Provide the (x, y) coordinate of the cell's center where the given text is located.  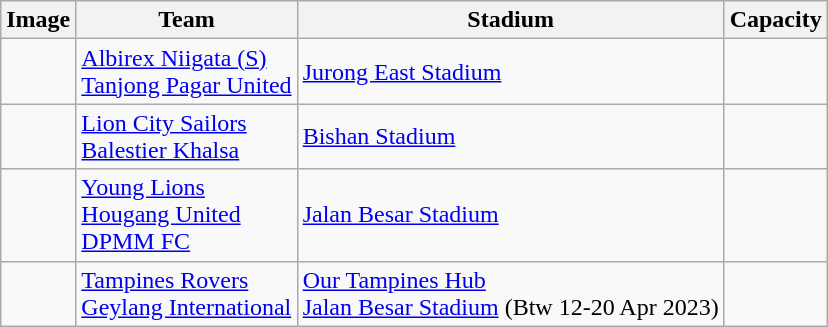
Tampines Rovers Geylang International (186, 294)
Capacity (776, 20)
Albirex Niigata (S) Tanjong Pagar United (186, 72)
Jalan Besar Stadium (510, 215)
Stadium (510, 20)
Young Lions Hougang United DPMM FC (186, 215)
Jurong East Stadium (510, 72)
Lion City Sailors Balestier Khalsa (186, 136)
Team (186, 20)
Image (38, 20)
Our Tampines Hub Jalan Besar Stadium (Btw 12-20 Apr 2023) (510, 294)
Bishan Stadium (510, 136)
